From the cell containing the given text, extract its center point as [X, Y] coordinate. 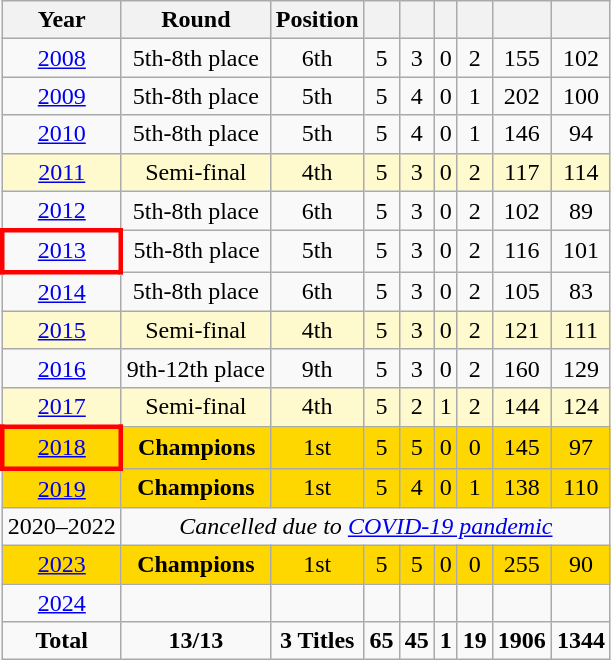
3 Titles [317, 641]
2023 [62, 565]
146 [522, 134]
2012 [62, 211]
2018 [62, 448]
1344 [580, 641]
9th [317, 368]
105 [522, 292]
1906 [522, 641]
Position [317, 20]
2015 [62, 330]
9th-12th place [196, 368]
255 [522, 565]
202 [522, 96]
117 [522, 172]
155 [522, 58]
Total [62, 641]
2016 [62, 368]
114 [580, 172]
45 [416, 641]
65 [382, 641]
94 [580, 134]
Round [196, 20]
129 [580, 368]
2024 [62, 603]
160 [522, 368]
19 [474, 641]
2010 [62, 134]
83 [580, 292]
100 [580, 96]
138 [522, 488]
110 [580, 488]
2011 [62, 172]
2020–2022 [62, 527]
121 [522, 330]
2014 [62, 292]
124 [580, 407]
Cancelled due to COVID-19 pandemic [366, 527]
111 [580, 330]
90 [580, 565]
97 [580, 448]
2008 [62, 58]
13/13 [196, 641]
2013 [62, 252]
144 [522, 407]
Year [62, 20]
145 [522, 448]
116 [522, 252]
2017 [62, 407]
101 [580, 252]
89 [580, 211]
2009 [62, 96]
2019 [62, 488]
